Capture the cell that displays the provided text and extract its (x, y) central coordinate. 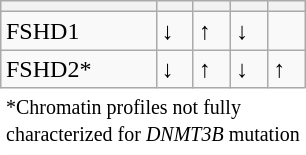
*Chromatin profiles not fully characterized for DNMT3B mutation (152, 120)
FSHD1 (78, 31)
FSHD2* (78, 69)
